Locate the cell with the specified text and output its [x, y] center coordinate. 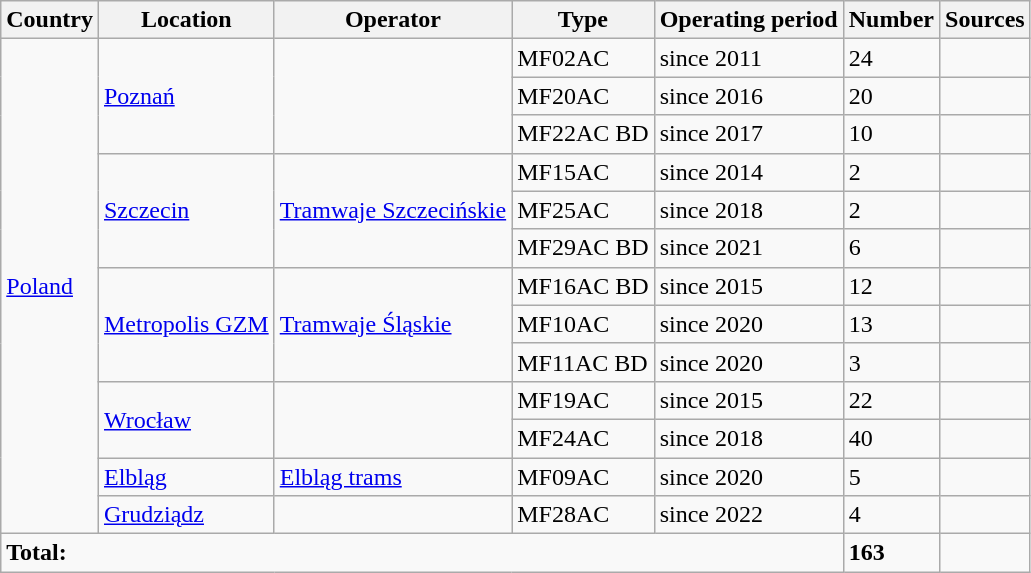
MF24AC [583, 438]
Total: [422, 553]
13 [891, 324]
Poznań [186, 96]
MF16AC BD [583, 286]
Operator [392, 20]
40 [891, 438]
Number [891, 20]
MF11AC BD [583, 362]
since 2022 [748, 515]
Tramwaje Śląskie [392, 324]
Type [583, 20]
MF02AC [583, 58]
163 [891, 553]
22 [891, 400]
MF22AC BD [583, 134]
Operating period [748, 20]
MF15AC [583, 172]
Country [50, 20]
24 [891, 58]
MF20AC [583, 96]
Wrocław [186, 419]
MF29AC BD [583, 248]
3 [891, 362]
Poland [50, 286]
Tramwaje Szczecińskie [392, 210]
Grudziądz [186, 515]
Elbląg trams [392, 477]
MF09AC [583, 477]
MF25AC [583, 210]
4 [891, 515]
MF10AC [583, 324]
MF28AC [583, 515]
since 2014 [748, 172]
Location [186, 20]
since 2011 [748, 58]
12 [891, 286]
Szczecin [186, 210]
6 [891, 248]
5 [891, 477]
10 [891, 134]
Elbląg [186, 477]
Sources [986, 20]
20 [891, 96]
since 2017 [748, 134]
since 2021 [748, 248]
since 2016 [748, 96]
Metropolis GZM [186, 324]
MF19AC [583, 400]
